Extract the [x, y] coordinate from the center of the cell holding the provided text.  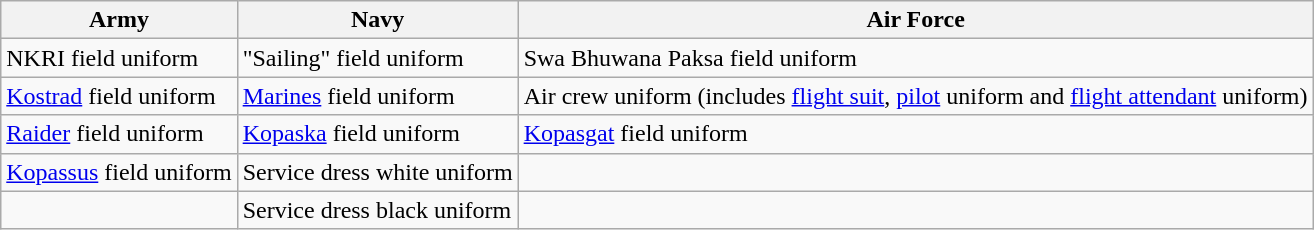
NKRI field uniform [119, 58]
Kopassus field uniform [119, 172]
Navy [378, 20]
Marines field uniform [378, 96]
"Sailing" field uniform [378, 58]
Air Force [916, 20]
Raider field uniform [119, 134]
Service dress white uniform [378, 172]
Army [119, 20]
Kopasgat field uniform [916, 134]
Kopaska field uniform [378, 134]
Air crew uniform (includes flight suit, pilot uniform and flight attendant uniform) [916, 96]
Service dress black uniform [378, 210]
Swa Bhuwana Paksa field uniform [916, 58]
Kostrad field uniform [119, 96]
